Determine the (x, y) coordinate at the center of the cell enclosing the given text.  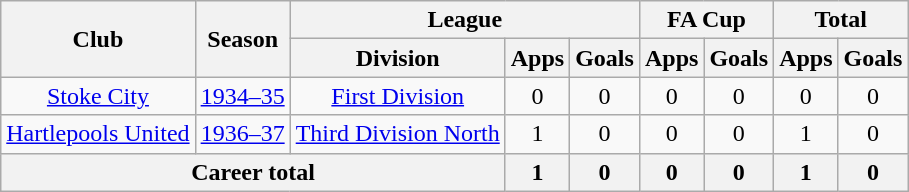
League (464, 20)
Career total (253, 172)
Club (98, 39)
Third Division North (398, 134)
First Division (398, 96)
Stoke City (98, 96)
1936–37 (242, 134)
Season (242, 39)
Hartlepools United (98, 134)
Total (841, 20)
FA Cup (706, 20)
1934–35 (242, 96)
Division (398, 58)
